For the text-containing cell, return its midpoint in [X, Y] coordinate format. 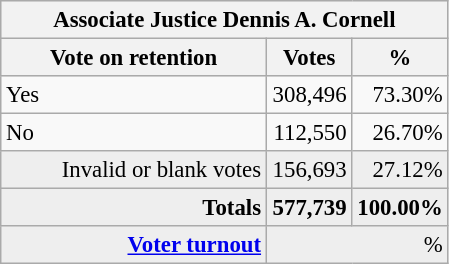
27.12% [400, 170]
577,739 [309, 208]
Vote on retention [134, 58]
100.00% [400, 208]
Totals [134, 208]
Votes [309, 58]
26.70% [400, 133]
112,550 [309, 133]
73.30% [400, 95]
Voter turnout [134, 245]
156,693 [309, 170]
Yes [134, 95]
Associate Justice Dennis A. Cornell [224, 20]
308,496 [309, 95]
No [134, 133]
Invalid or blank votes [134, 170]
